For the text-containing cell, return its midpoint in (x, y) coordinate format. 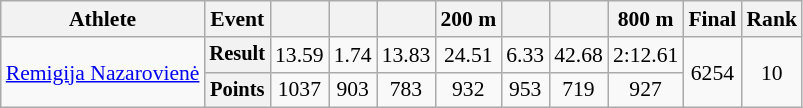
Athlete (103, 19)
Points (237, 90)
13.59 (300, 55)
1037 (300, 90)
932 (468, 90)
200 m (468, 19)
Remigija Nazarovienė (103, 72)
2:12.61 (646, 55)
Result (237, 55)
6.33 (525, 55)
783 (406, 90)
903 (353, 90)
42.68 (578, 55)
719 (578, 90)
953 (525, 90)
1.74 (353, 55)
13.83 (406, 55)
10 (772, 72)
800 m (646, 19)
6254 (712, 72)
Event (237, 19)
Final (712, 19)
Rank (772, 19)
24.51 (468, 55)
927 (646, 90)
